Pinpoint the cell where the given text exists, returning its [x, y] midpoint coordinate. 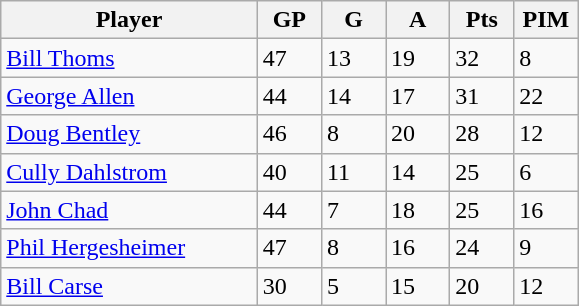
A [418, 20]
17 [418, 96]
Bill Thoms [130, 58]
Bill Carse [130, 286]
Pts [482, 20]
G [353, 20]
John Chad [130, 210]
18 [418, 210]
9 [546, 248]
31 [482, 96]
13 [353, 58]
7 [353, 210]
Cully Dahlstrom [130, 172]
5 [353, 286]
28 [482, 134]
22 [546, 96]
Doug Bentley [130, 134]
George Allen [130, 96]
24 [482, 248]
Phil Hergesheimer [130, 248]
GP [289, 20]
6 [546, 172]
46 [289, 134]
15 [418, 286]
PIM [546, 20]
30 [289, 286]
19 [418, 58]
11 [353, 172]
Player [130, 20]
40 [289, 172]
32 [482, 58]
